Locate the cell with the specified text and output its (x, y) center coordinate. 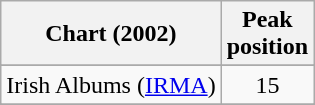
Peakposition (267, 34)
Irish Albums (IRMA) (111, 85)
15 (267, 85)
Chart (2002) (111, 34)
